Identify which cell holds the provided text, then report its (x, y) central coordinate. 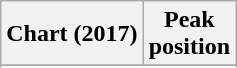
Chart (2017) (72, 34)
Peak position (189, 34)
